Provide the (X, Y) coordinate of the cell's center where the given text is located.  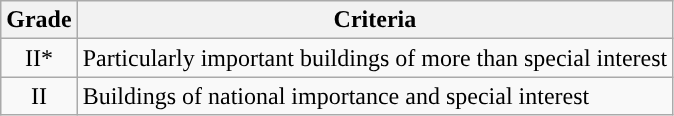
II (39, 96)
Criteria (375, 20)
Buildings of national importance and special interest (375, 96)
II* (39, 58)
Grade (39, 20)
Particularly important buildings of more than special interest (375, 58)
